From the cell containing the given text, extract its center point as (x, y) coordinate. 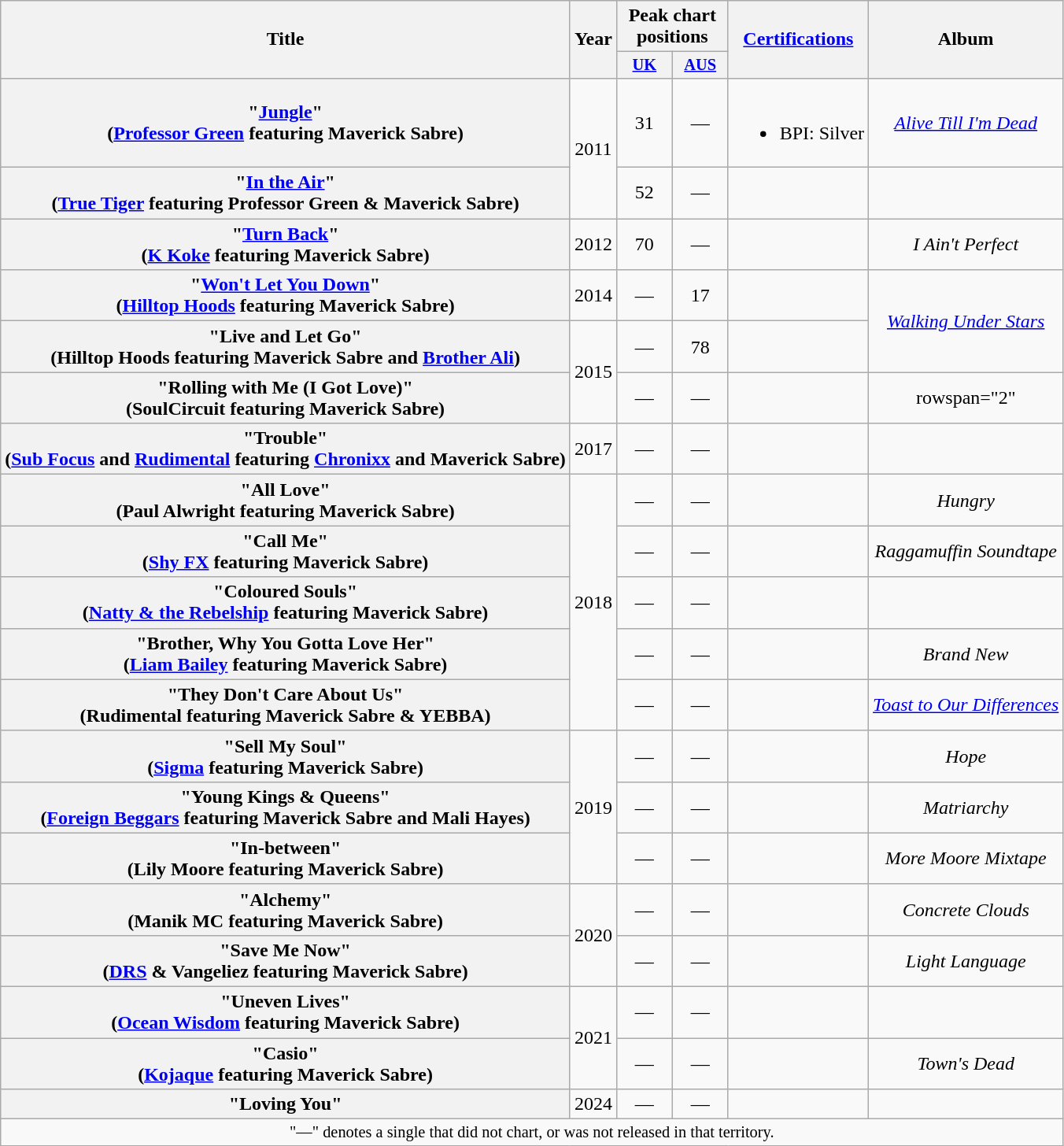
"Turn Back"(K Koke featuring Maverick Sabre) (286, 244)
"Brother, Why You Gotta Love Her"(Liam Bailey featuring Maverick Sabre) (286, 653)
2020 (593, 935)
Concrete Clouds (966, 910)
"Won't Let You Down"(Hilltop Hoods featuring Maverick Sabre) (286, 296)
"Casio"(Kojaque featuring Maverick Sabre) (286, 1064)
2021 (593, 1038)
Year (593, 39)
rowspan="2" (966, 398)
70 (644, 244)
Walking Under Stars (966, 321)
"In the Air"(True Tiger featuring Professor Green & Maverick Sabre) (286, 194)
17 (700, 296)
"Uneven Lives"(Ocean Wisdom featuring Maverick Sabre) (286, 1012)
Hope (966, 756)
Raggamuffin Soundtape (966, 551)
2024 (593, 1104)
Certifications (798, 39)
"Loving You" (286, 1104)
2018 (593, 603)
More Moore Mixtape (966, 858)
Title (286, 39)
Album (966, 39)
"Live and Let Go"(Hilltop Hoods featuring Maverick Sabre and Brother Ali) (286, 346)
UK (644, 65)
"Jungle"(Professor Green featuring Maverick Sabre) (286, 123)
"Young Kings & Queens"(Foreign Beggars featuring Maverick Sabre and Mali Hayes) (286, 808)
Matriarchy (966, 808)
"In-between"(Lily Moore featuring Maverick Sabre) (286, 858)
Toast to Our Differences (966, 705)
"They Don't Care About Us"(Rudimental featuring Maverick Sabre & YEBBA) (286, 705)
"—" denotes a single that did not chart, or was not released in that territory. (532, 1133)
2015 (593, 372)
31 (644, 123)
52 (644, 194)
BPI: Silver (798, 123)
"All Love"(Paul Alwright featuring Maverick Sabre) (286, 501)
I Ain't Perfect (966, 244)
"Save Me Now"(DRS & Vangeliez featuring Maverick Sabre) (286, 960)
2014 (593, 296)
2017 (593, 449)
Light Language (966, 960)
Brand New (966, 653)
AUS (700, 65)
2019 (593, 808)
"Sell My Soul"(Sigma featuring Maverick Sabre) (286, 756)
2012 (593, 244)
Peak chart positions (672, 27)
"Call Me"(Shy FX featuring Maverick Sabre) (286, 551)
Town's Dead (966, 1064)
"Alchemy"(Manik MC featuring Maverick Sabre) (286, 910)
Alive Till I'm Dead (966, 123)
78 (700, 346)
Hungry (966, 501)
2011 (593, 148)
"Rolling with Me (I Got Love)"(SoulCircuit featuring Maverick Sabre) (286, 398)
"Coloured Souls"(Natty & the Rebelship featuring Maverick Sabre) (286, 603)
"Trouble"(Sub Focus and Rudimental featuring Chronixx and Maverick Sabre) (286, 449)
